Locate the cell with the specified text and output its [x, y] center coordinate. 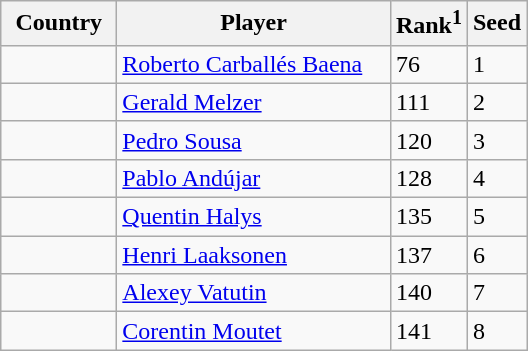
Pablo Andújar [254, 178]
120 [428, 140]
8 [496, 331]
2 [496, 102]
Country [59, 24]
Player [254, 24]
111 [428, 102]
Alexey Vatutin [254, 293]
5 [496, 217]
Corentin Moutet [254, 331]
Roberto Carballés Baena [254, 64]
Gerald Melzer [254, 102]
128 [428, 178]
7 [496, 293]
3 [496, 140]
Henri Laaksonen [254, 255]
1 [496, 64]
141 [428, 331]
Quentin Halys [254, 217]
4 [496, 178]
140 [428, 293]
6 [496, 255]
135 [428, 217]
Rank1 [428, 24]
76 [428, 64]
137 [428, 255]
Seed [496, 24]
Pedro Sousa [254, 140]
